Pinpoint the cell where the given text exists, returning its [X, Y] midpoint coordinate. 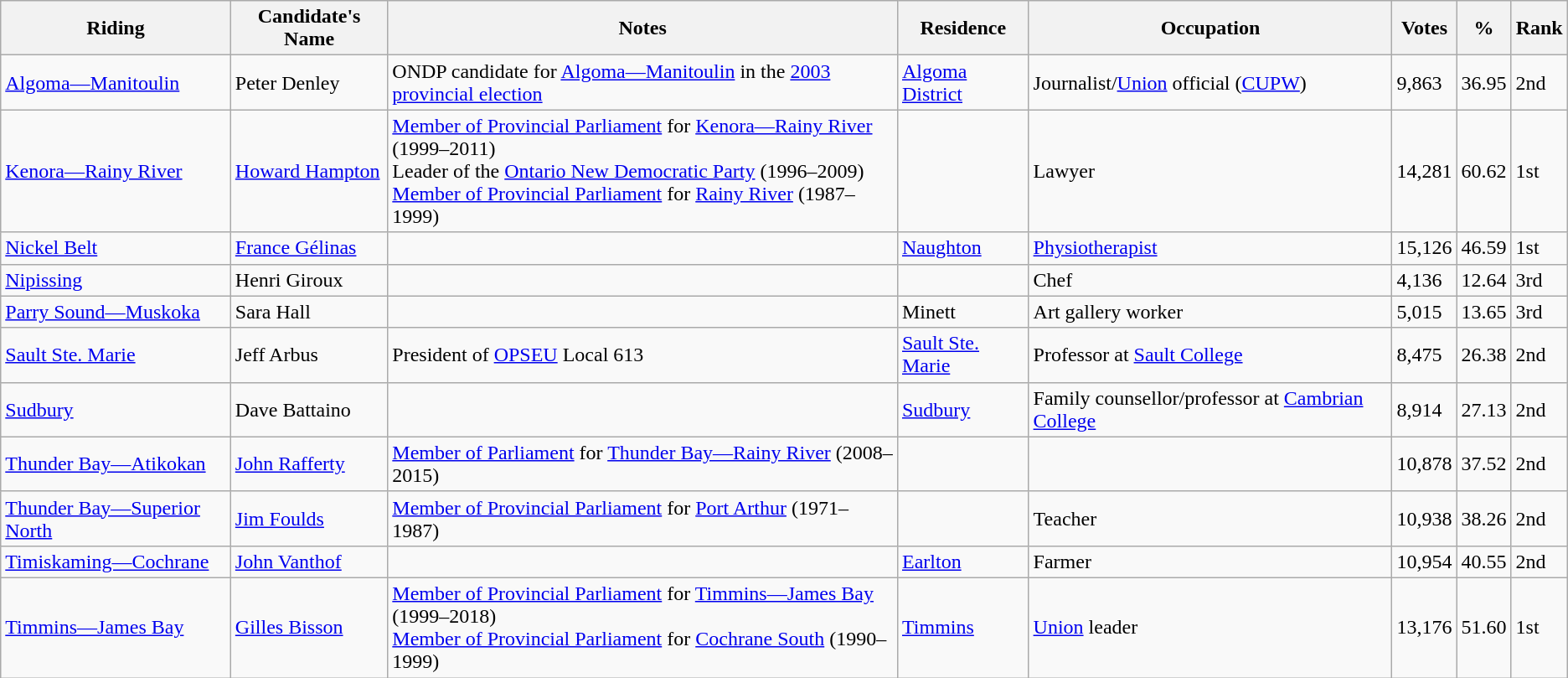
John Rafferty [308, 464]
Algoma District [963, 82]
Nipissing [116, 280]
Professor at Sault College [1210, 355]
Riding [116, 28]
10,954 [1424, 562]
Thunder Bay—Superior North [116, 518]
Timmins—James Bay [116, 627]
13.65 [1484, 312]
10,878 [1424, 464]
Votes [1424, 28]
Kenora—Rainy River [116, 171]
Member of Provincial Parliament for Timmins—James Bay (1999–2018) Member of Provincial Parliament for Cochrane South (1990–1999) [643, 627]
10,938 [1424, 518]
Residence [963, 28]
Lawyer [1210, 171]
Candidate's Name [308, 28]
5,015 [1424, 312]
Journalist/Union official (CUPW) [1210, 82]
Henri Giroux [308, 280]
Teacher [1210, 518]
38.26 [1484, 518]
8,914 [1424, 409]
Minett [963, 312]
26.38 [1484, 355]
Member of Parliament for Thunder Bay—Rainy River (2008–2015) [643, 464]
60.62 [1484, 171]
Naughton [963, 248]
36.95 [1484, 82]
Occupation [1210, 28]
Family counsellor/professor at Cambrian College [1210, 409]
Union leader [1210, 627]
Jeff Arbus [308, 355]
% [1484, 28]
Nickel Belt [116, 248]
Thunder Bay—Atikokan [116, 464]
Peter Denley [308, 82]
Chef [1210, 280]
Gilles Bisson [308, 627]
Jim Foulds [308, 518]
Physiotherapist [1210, 248]
Dave Battaino [308, 409]
Sara Hall [308, 312]
12.64 [1484, 280]
9,863 [1424, 82]
15,126 [1424, 248]
Parry Sound—Muskoka [116, 312]
Timmins [963, 627]
Art gallery worker [1210, 312]
Farmer [1210, 562]
Algoma—Manitoulin [116, 82]
Timiskaming—Cochrane [116, 562]
13,176 [1424, 627]
40.55 [1484, 562]
ONDP candidate for Algoma—Manitoulin in the 2003 provincial election [643, 82]
Member of Provincial Parliament for Port Arthur (1971–1987) [643, 518]
37.52 [1484, 464]
Howard Hampton [308, 171]
Earlton [963, 562]
4,136 [1424, 280]
John Vanthof [308, 562]
Notes [643, 28]
President of OPSEU Local 613 [643, 355]
46.59 [1484, 248]
8,475 [1424, 355]
51.60 [1484, 627]
Rank [1540, 28]
France Gélinas [308, 248]
14,281 [1424, 171]
27.13 [1484, 409]
